Extract the [x, y] coordinate from the center of the cell holding the provided text.  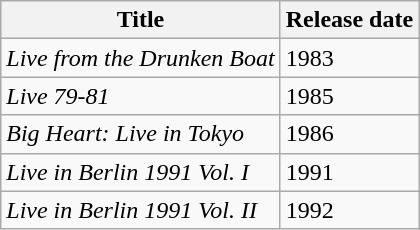
Live 79-81 [140, 96]
1991 [349, 172]
1983 [349, 58]
Live in Berlin 1991 Vol. II [140, 210]
Big Heart: Live in Tokyo [140, 134]
Title [140, 20]
Live from the Drunken Boat [140, 58]
Release date [349, 20]
1985 [349, 96]
1992 [349, 210]
Live in Berlin 1991 Vol. I [140, 172]
1986 [349, 134]
